Return [X, Y] of the center of cell containing provided text 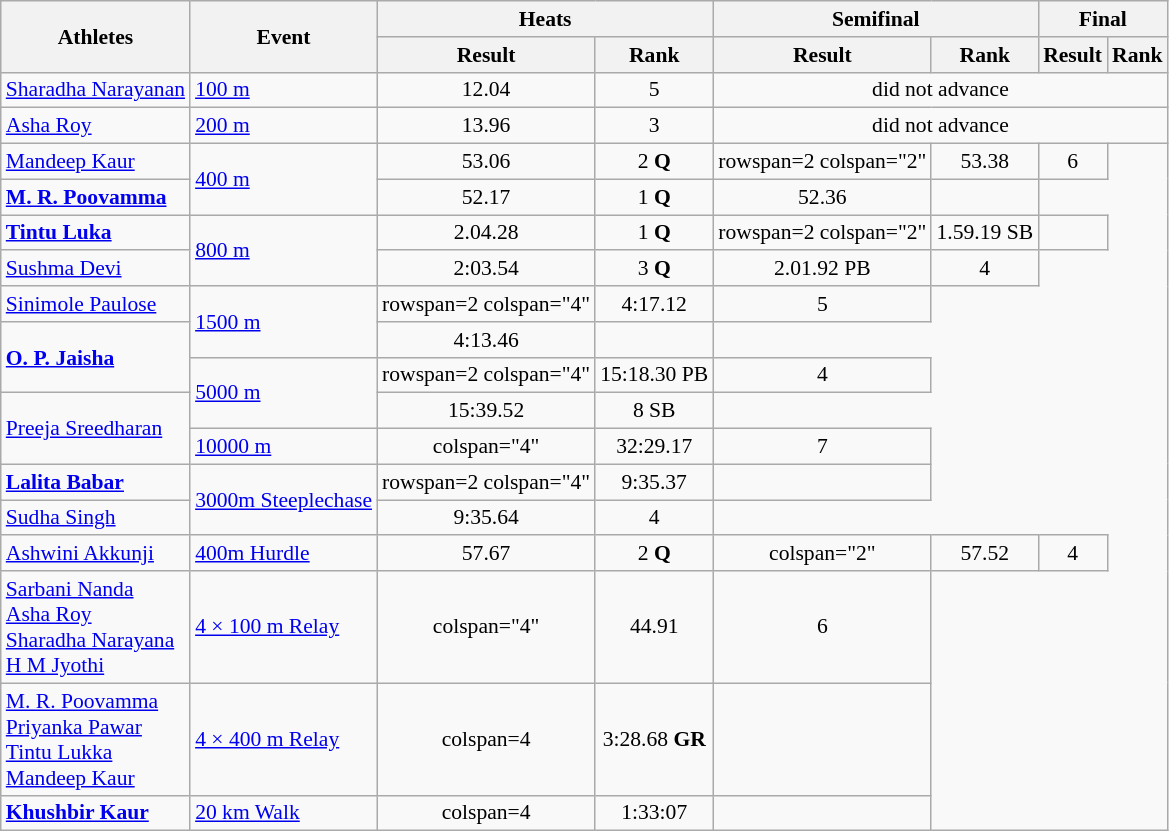
Event [284, 36]
44.91 [654, 627]
15:18.30 PB [654, 375]
800 m [284, 250]
52.17 [486, 197]
57.52 [984, 554]
colspan="2" [822, 554]
12.04 [486, 90]
4 × 100 m Relay [284, 627]
Asha Roy [96, 126]
3 Q [654, 269]
Heats [545, 19]
Final [1102, 19]
Sinimole Paulose [96, 304]
200 m [284, 126]
3:28.68 GR [654, 739]
M. R. Poovamma [96, 197]
Ashwini Akkunji [96, 554]
5000 m [284, 392]
M. R. Poovamma Priyanka Pawar Tintu Lukka Mandeep Kaur [96, 739]
Sarbani Nanda Asha Roy Sharadha Narayana H M Jyothi [96, 627]
53.38 [984, 162]
4:17.12 [654, 304]
2.04.28 [486, 233]
Sharadha Narayanan [96, 90]
3000m Steeplechase [284, 500]
10000 m [284, 447]
20 km Walk [284, 813]
Mandeep Kaur [96, 162]
Preeja Sreedharan [96, 428]
100 m [284, 90]
15:39.52 [486, 411]
Athletes [96, 36]
4 × 400 m Relay [284, 739]
2.01.92 PB [822, 269]
7 [822, 447]
2:03.54 [486, 269]
32:29.17 [654, 447]
Khushbir Kaur [96, 813]
9:35.64 [486, 518]
13.96 [486, 126]
3 [654, 126]
52.36 [822, 197]
O. P. Jaisha [96, 358]
Lalita Babar [96, 482]
8 SB [654, 411]
Semifinal [876, 19]
Sushma Devi [96, 269]
57.67 [486, 554]
9:35.37 [654, 482]
Tintu Luka [96, 233]
53.06 [486, 162]
1.59.19 SB [984, 233]
Sudha Singh [96, 518]
1:33:07 [654, 813]
1500 m [284, 322]
400m Hurdle [284, 554]
400 m [284, 180]
4:13.46 [486, 340]
